Return the (X, Y) coordinate for the center point of the cell that contains the specified text.  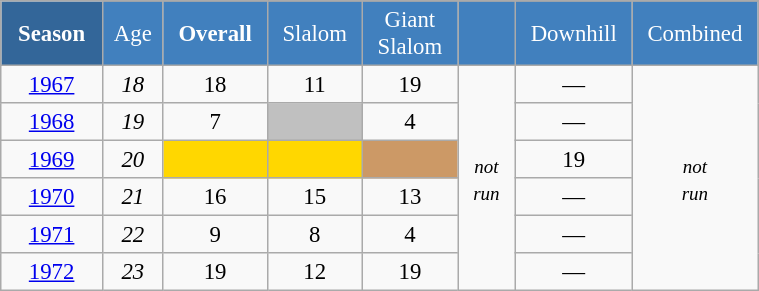
GiantSlalom (410, 34)
22 (132, 235)
11 (314, 85)
1969 (52, 160)
1967 (52, 85)
7 (215, 122)
15 (314, 197)
1968 (52, 122)
9 (215, 235)
Overall (215, 34)
20 (132, 160)
8 (314, 235)
Downhill (574, 34)
21 (132, 197)
13 (410, 197)
1970 (52, 197)
Slalom (314, 34)
16 (215, 197)
1971 (52, 235)
Season (52, 34)
Age (132, 34)
Combined (695, 34)
